Locate the cell with the specified text and output its (x, y) center coordinate. 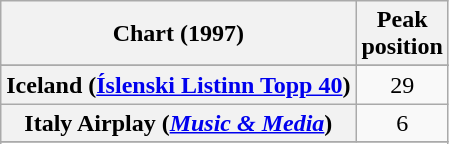
29 (402, 85)
Peakposition (402, 34)
Italy Airplay (Music & Media) (178, 123)
Chart (1997) (178, 34)
6 (402, 123)
Iceland (Íslenski Listinn Topp 40) (178, 85)
